Pinpoint the cell where the given text exists, returning its [X, Y] midpoint coordinate. 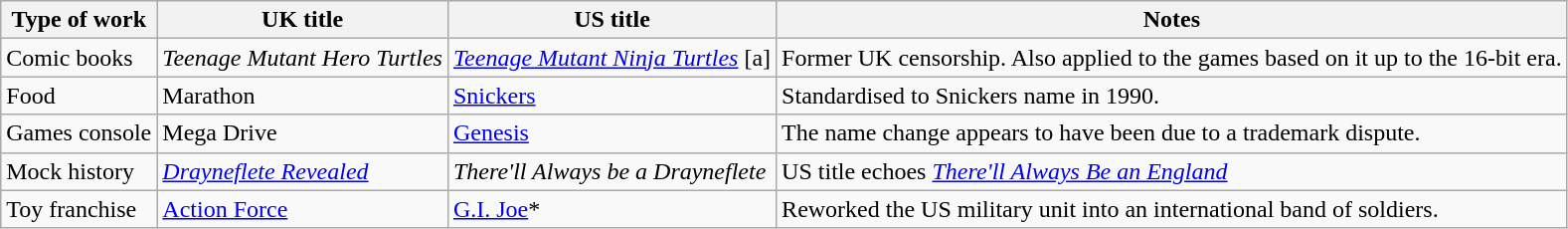
US title [611, 20]
Food [80, 96]
Drayneflete Revealed [302, 171]
G.I. Joe* [611, 209]
Mock history [80, 171]
Former UK censorship. Also applied to the games based on it up to the 16-bit era. [1172, 58]
Type of work [80, 20]
Games console [80, 133]
Marathon [302, 96]
US title echoes There'll Always Be an England [1172, 171]
Notes [1172, 20]
Comic books [80, 58]
Mega Drive [302, 133]
Action Force [302, 209]
Snickers [611, 96]
Toy franchise [80, 209]
Standardised to Snickers name in 1990. [1172, 96]
Teenage Mutant Ninja Turtles [a] [611, 58]
Reworked the US military unit into an international band of soldiers. [1172, 209]
Teenage Mutant Hero Turtles [302, 58]
There'll Always be a Drayneflete [611, 171]
Genesis [611, 133]
UK title [302, 20]
The name change appears to have been due to a trademark dispute. [1172, 133]
